Scan for the cell matching the given text and deliver its (X, Y) coordinate at center. 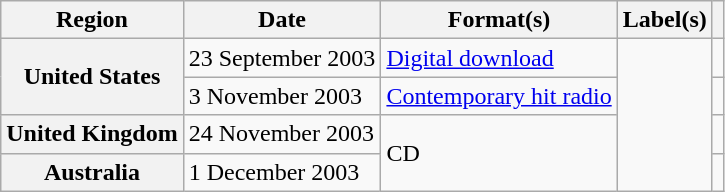
Format(s) (499, 20)
3 November 2003 (282, 96)
CD (499, 153)
Australia (92, 172)
United States (92, 77)
1 December 2003 (282, 172)
United Kingdom (92, 134)
Label(s) (664, 20)
Region (92, 20)
Date (282, 20)
24 November 2003 (282, 134)
Contemporary hit radio (499, 96)
Digital download (499, 58)
23 September 2003 (282, 58)
